Provide the (X, Y) coordinate of the cell's center where the given text is located.  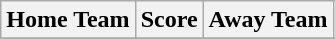
Score (169, 20)
Home Team (68, 20)
Away Team (268, 20)
